Detect which cell encompasses the target text, then output its (X, Y) center coordinate. 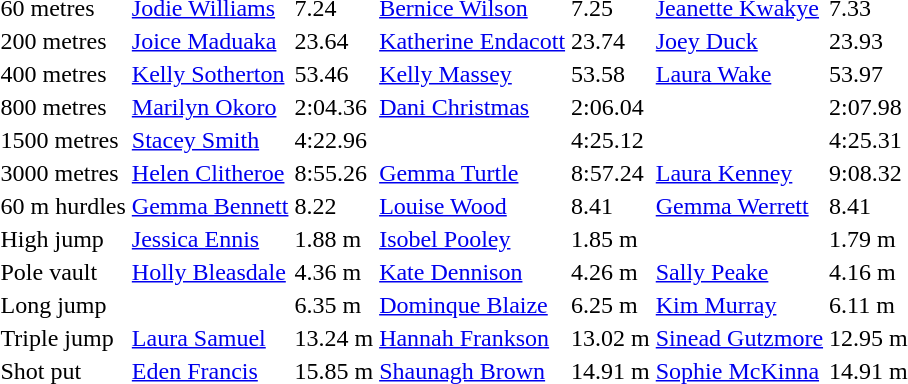
Dani Christmas (472, 107)
13.02 m (611, 338)
6.25 m (611, 305)
Jessica Ennis (210, 239)
1.88 m (334, 239)
Gemma Turtle (472, 173)
4.36 m (334, 272)
Joey Duck (739, 41)
2:06.04 (611, 107)
4.26 m (611, 272)
53.58 (611, 74)
Sally Peake (739, 272)
Laura Wake (739, 74)
Marilyn Okoro (210, 107)
Laura Samuel (210, 338)
Laura Kenney (739, 173)
8.41 (611, 206)
8.22 (334, 206)
Hannah Frankson (472, 338)
4:22.96 (334, 140)
23.74 (611, 41)
Dominque Blaize (472, 305)
53.46 (334, 74)
Joice Maduaka (210, 41)
23.64 (334, 41)
Kelly Sotherton (210, 74)
13.24 m (334, 338)
Gemma Werrett (739, 206)
Louise Wood (472, 206)
Kim Murray (739, 305)
Holly Bleasdale (210, 272)
Helen Clitheroe (210, 173)
Kate Dennison (472, 272)
Isobel Pooley (472, 239)
8:55.26 (334, 173)
6.35 m (334, 305)
1.85 m (611, 239)
8:57.24 (611, 173)
Katherine Endacott (472, 41)
Kelly Massey (472, 74)
2:04.36 (334, 107)
4:25.12 (611, 140)
Gemma Bennett (210, 206)
Stacey Smith (210, 140)
Sinead Gutzmore (739, 338)
